Detect which cell encompasses the target text, then output its (X, Y) center coordinate. 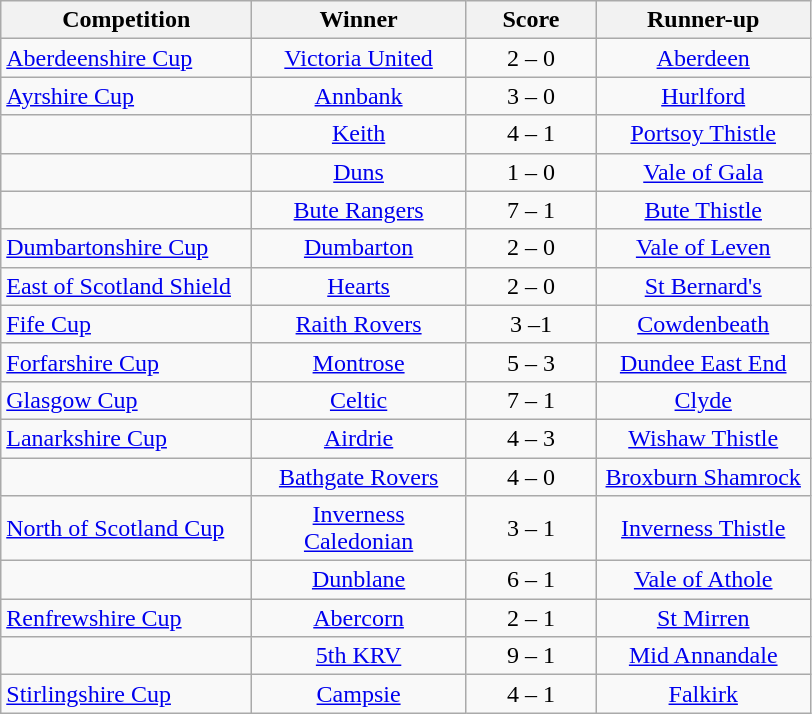
Fife Cup (126, 324)
Score (530, 20)
Hurlford (703, 96)
3 – 1 (530, 528)
Duns (359, 172)
Vale of Gala (703, 172)
4 – 3 (530, 438)
Portsoy Thistle (703, 134)
Dundee East End (703, 362)
Abercorn (359, 618)
Broxburn Shamrock (703, 477)
Dumbartonshire Cup (126, 248)
East of Scotland Shield (126, 286)
St Mirren (703, 618)
Airdrie (359, 438)
3 –1 (530, 324)
Cowdenbeath (703, 324)
2 – 1 (530, 618)
9 – 1 (530, 656)
Competition (126, 20)
Victoria United (359, 58)
Dumbarton (359, 248)
Inverness Thistle (703, 528)
Falkirk (703, 694)
Bute Thistle (703, 210)
Mid Annandale (703, 656)
Inverness Caledonian (359, 528)
Winner (359, 20)
St Bernard's (703, 286)
Bute Rangers (359, 210)
Campsie (359, 694)
Montrose (359, 362)
3 – 0 (530, 96)
Runner-up (703, 20)
Stirlingshire Cup (126, 694)
Wishaw Thistle (703, 438)
Aberdeenshire Cup (126, 58)
6 – 1 (530, 580)
Vale of Leven (703, 248)
Forfarshire Cup (126, 362)
Celtic (359, 400)
Aberdeen (703, 58)
Ayrshire Cup (126, 96)
5 – 3 (530, 362)
North of Scotland Cup (126, 528)
1 – 0 (530, 172)
Dunblane (359, 580)
Keith (359, 134)
Hearts (359, 286)
5th KRV (359, 656)
Annbank (359, 96)
Vale of Athole (703, 580)
4 – 0 (530, 477)
Lanarkshire Cup (126, 438)
Glasgow Cup (126, 400)
Raith Rovers (359, 324)
Bathgate Rovers (359, 477)
Clyde (703, 400)
Renfrewshire Cup (126, 618)
